Return (x, y) of the center of cell containing provided text 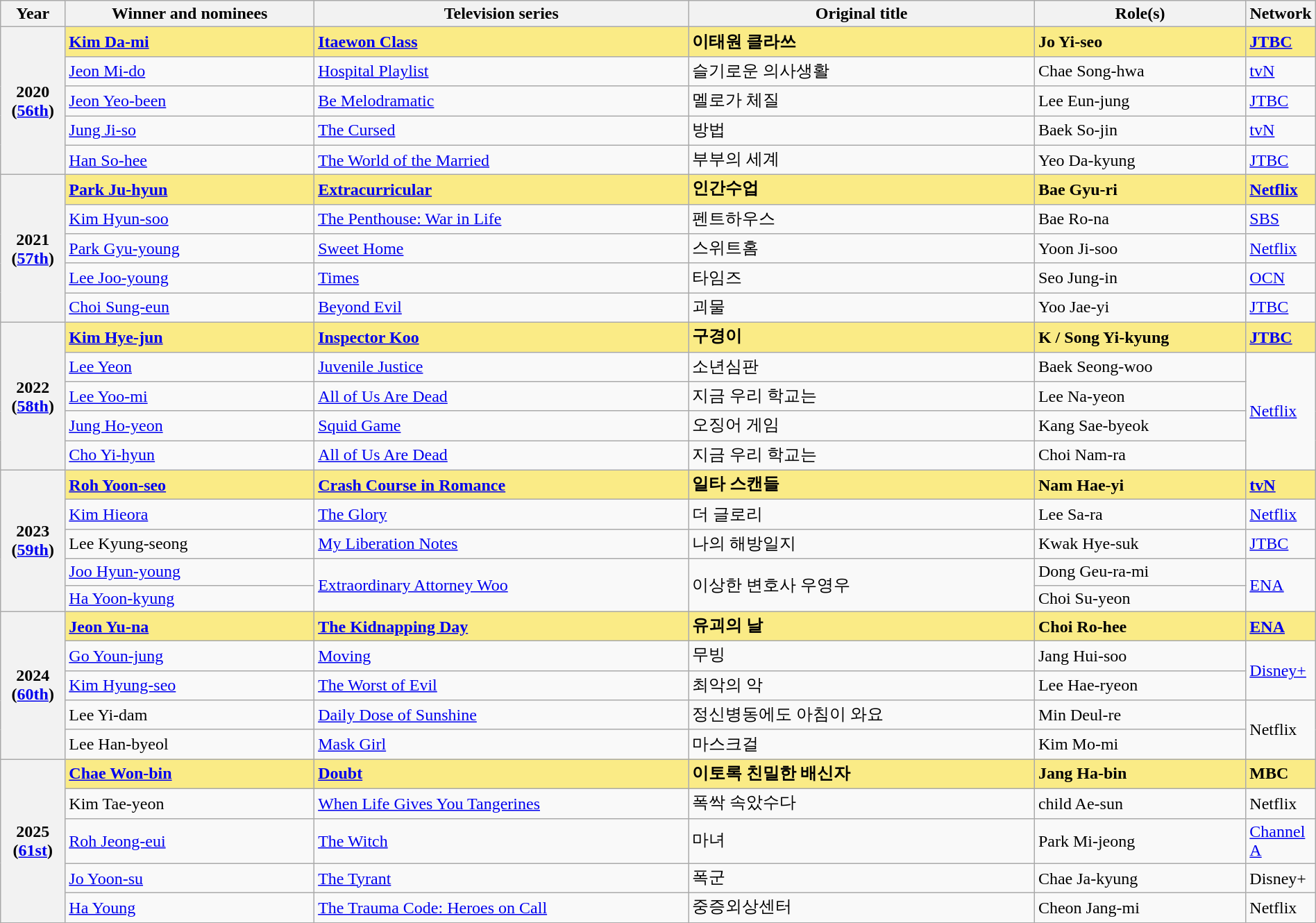
2023(59th) (33, 541)
Jeon Yeo-been (190, 101)
이토록 친밀한 배신자 (861, 774)
Jeon Mi-do (190, 71)
괴물 (861, 308)
Kim Hyun-soo (190, 219)
Kim Tae-yeon (190, 804)
Choi Nam-ra (1140, 455)
The Witch (501, 841)
Kim Mo-mi (1140, 744)
Lee Han-byeol (190, 744)
Yeo Da-kyung (1140, 160)
MBC (1281, 774)
The World of the Married (501, 160)
Choi Sung-eun (190, 308)
Hospital Playlist (501, 71)
2025 (61st) (33, 841)
Jo Yoon-su (190, 879)
Jung Ji-so (190, 130)
The Cursed (501, 130)
타임즈 (861, 278)
SBS (1281, 219)
Juvenile Justice (501, 366)
Chae Won-bin (190, 774)
Roh Yoon-seo (190, 484)
The Glory (501, 515)
child Ae-sun (1140, 804)
Lee Hae-ryeon (1140, 686)
Baek Seong-woo (1140, 366)
Kim Hieora (190, 515)
Yoon Ji-soo (1140, 248)
My Liberation Notes (501, 544)
Mask Girl (501, 744)
Nam Hae-yi (1140, 484)
Television series (501, 14)
Jung Ho-yeon (190, 426)
Park Mi-jeong (1140, 841)
Choi Ro-hee (1140, 626)
Ha Young (190, 908)
Chae Song-hwa (1140, 71)
Min Deul-re (1140, 715)
슬기로운 의사생활 (861, 71)
Jang Ha-bin (1140, 774)
The Kidnapping Day (501, 626)
The Worst of Evil (501, 686)
폭군 (861, 879)
구경이 (861, 337)
스위트홈 (861, 248)
Park Ju-hyun (190, 190)
Jang Hui-soo (1140, 657)
Inspector Koo (501, 337)
Ha Yoon-kyung (190, 598)
Yoo Jae-yi (1140, 308)
Kim Da-mi (190, 42)
마스크걸 (861, 744)
Moving (501, 657)
Seo Jung-in (1140, 278)
Cheon Jang-mi (1140, 908)
Roh Jeong-eui (190, 841)
Joo Hyun-young (190, 572)
중증외상센터 (861, 908)
Lee Yeon (190, 366)
2020(56th) (33, 101)
Lee Yi-dam (190, 715)
Dong Geu-ra-mi (1140, 572)
Bae Gyu-ri (1140, 190)
Year (33, 14)
OCN (1281, 278)
Original title (861, 14)
Doubt (501, 774)
Jo Yi-seo (1140, 42)
Han So-hee (190, 160)
Choi Su-yeon (1140, 598)
Sweet Home (501, 248)
K / Song Yi-kyung (1140, 337)
폭싹 속았수다 (861, 804)
Chae Ja-kyung (1140, 879)
Crash Course in Romance (501, 484)
펜트하우스 (861, 219)
Jeon Yu-na (190, 626)
The Trauma Code: Heroes on Call (501, 908)
마녀 (861, 841)
Kwak Hye-suk (1140, 544)
나의 해방일지 (861, 544)
유괴의 날 (861, 626)
Lee Joo-young (190, 278)
Go Youn-jung (190, 657)
Bae Ro-na (1140, 219)
The Penthouse: War in Life (501, 219)
Beyond Evil (501, 308)
Kim Hyung-seo (190, 686)
정신병동에도 아침이 와요 (861, 715)
Role(s) (1140, 14)
2021(57th) (33, 248)
The Tyrant (501, 879)
멜로가 체질 (861, 101)
Baek So-jin (1140, 130)
When Life Gives You Tangerines (501, 804)
Cho Yi-hyun (190, 455)
오징어 게임 (861, 426)
Lee Yoo-mi (190, 397)
Park Gyu-young (190, 248)
방법 (861, 130)
Squid Game (501, 426)
인간수업 (861, 190)
Extracurricular (501, 190)
Lee Kyung-seong (190, 544)
이상한 변호사 우영우 (861, 585)
Lee Eun-jung (1140, 101)
이태원 클라쓰 (861, 42)
더 글로리 (861, 515)
소년심판 (861, 366)
무빙 (861, 657)
Lee Na-yeon (1140, 397)
2024 (60th) (33, 686)
Channel A (1281, 841)
부부의 세계 (861, 160)
Lee Sa-ra (1140, 515)
Times (501, 278)
Network (1281, 14)
최악의 악 (861, 686)
Extraordinary Attorney Woo (501, 585)
일타 스캔들 (861, 484)
Winner and nominees (190, 14)
Kim Hye-jun (190, 337)
Be Melodramatic (501, 101)
2022(58th) (33, 396)
Daily Dose of Sunshine (501, 715)
Kang Sae-byeok (1140, 426)
Itaewon Class (501, 42)
